Search for the cell housing the specified text and yield its [X, Y] center coordinate. 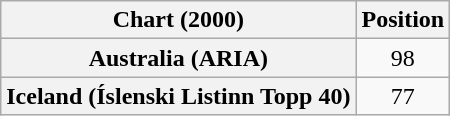
Position [403, 20]
Australia (ARIA) [178, 58]
Iceland (Íslenski Listinn Topp 40) [178, 96]
Chart (2000) [178, 20]
77 [403, 96]
98 [403, 58]
